Detect which cell encompasses the target text, then output its [X, Y] center coordinate. 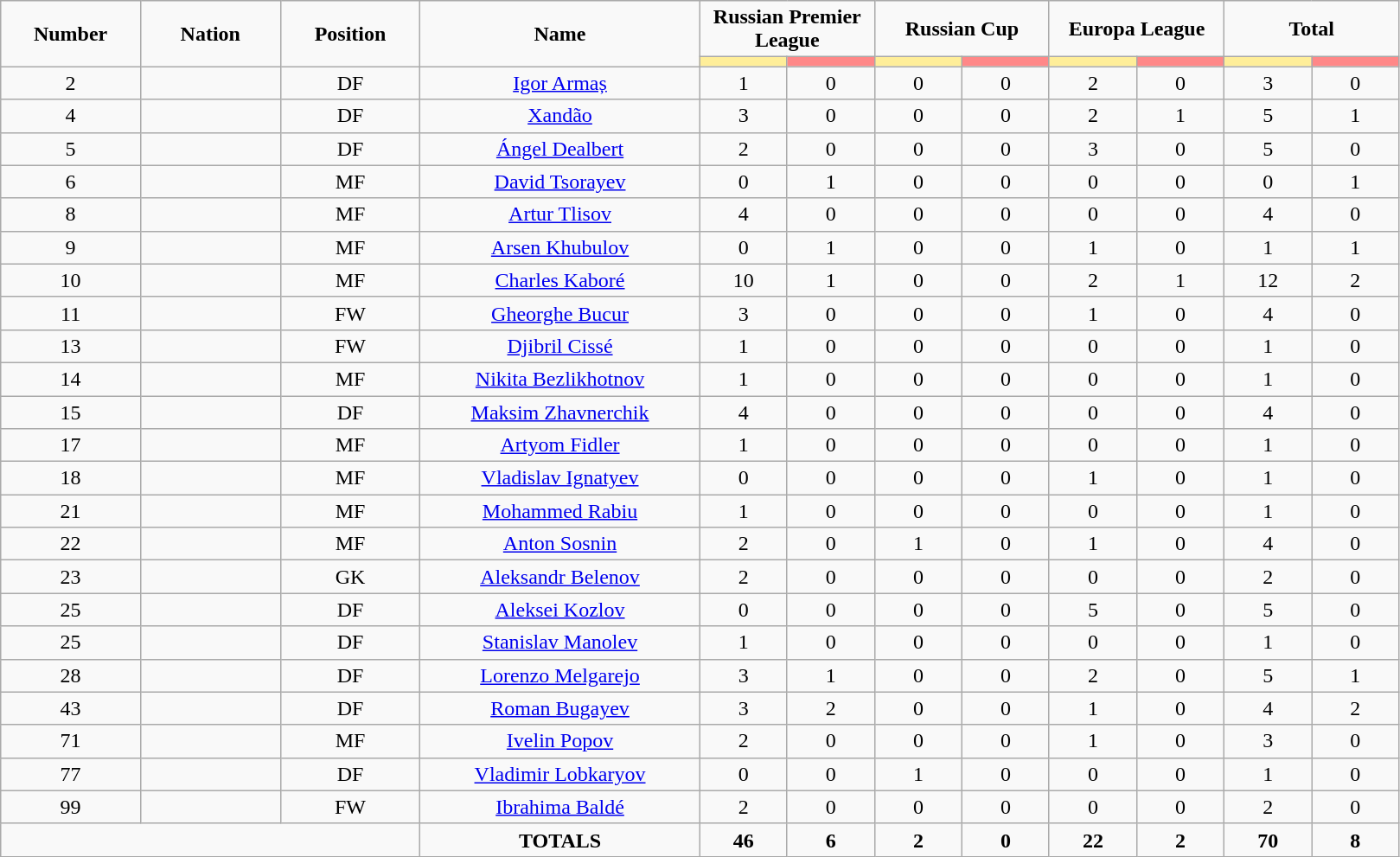
Ibrahima Baldé [560, 807]
46 [744, 840]
Stanislav Manolev [560, 643]
David Tsorayev [560, 182]
Mohammed Rabiu [560, 511]
Artyom Fidler [560, 445]
70 [1268, 840]
15 [71, 413]
Gheorghe Bucur [560, 313]
Russian Premier League [787, 29]
Charles Kaboré [560, 280]
11 [71, 313]
13 [71, 346]
21 [71, 511]
71 [71, 741]
Number [71, 34]
Ángel Dealbert [560, 149]
Europa League [1136, 29]
Aleksandr Belenov [560, 577]
Igor Armaș [560, 83]
Djibril Cissé [560, 346]
9 [71, 247]
28 [71, 675]
Maksim Zhavnerchik [560, 413]
Russian Cup [962, 29]
GK [350, 577]
Nation [210, 34]
14 [71, 379]
Artur Tlisov [560, 214]
Vladimir Lobkaryov [560, 774]
Name [560, 34]
Total [1312, 29]
Aleksei Kozlov [560, 610]
Position [350, 34]
17 [71, 445]
12 [1268, 280]
TOTALS [560, 840]
23 [71, 577]
Anton Sosnin [560, 544]
Vladislav Ignatyev [560, 478]
18 [71, 478]
Roman Bugayev [560, 708]
Xandão [560, 116]
99 [71, 807]
Nikita Bezlikhotnov [560, 379]
Ivelin Popov [560, 741]
77 [71, 774]
Lorenzo Melgarejo [560, 675]
43 [71, 708]
Arsen Khubulov [560, 247]
